Scan for the cell matching the given text and deliver its [X, Y] coordinate at center. 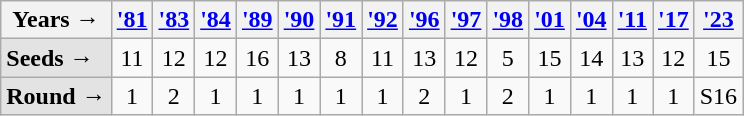
'89 [257, 20]
'91 [341, 20]
16 [257, 58]
'90 [299, 20]
'84 [216, 20]
'83 [174, 20]
'11 [632, 20]
'23 [718, 20]
5 [508, 58]
'98 [508, 20]
'01 [550, 20]
'17 [673, 20]
'04 [591, 20]
Seeds → [56, 58]
Round → [56, 96]
'81 [132, 20]
'96 [424, 20]
'92 [383, 20]
14 [591, 58]
S16 [718, 96]
Years → [56, 20]
'97 [466, 20]
8 [341, 58]
